Provide the [x, y] coordinate of the cell's center where the given text is located.  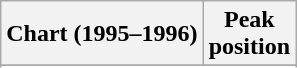
Chart (1995–1996) [102, 34]
Peakposition [249, 34]
